Detect which cell encompasses the target text, then output its [x, y] center coordinate. 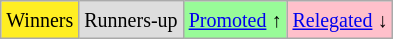
Winners [40, 20]
Runners-up [131, 20]
Promoted ↑ [235, 20]
Relegated ↓ [340, 20]
